Scan for the cell matching the given text and deliver its [x, y] coordinate at center. 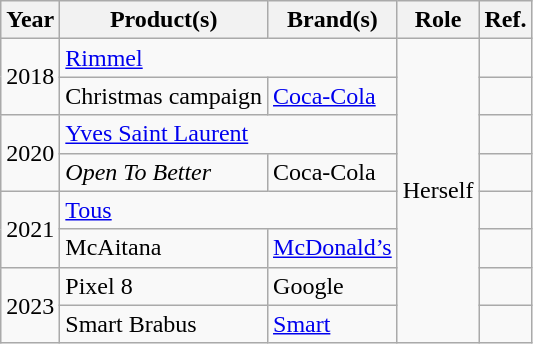
Brand(s) [333, 20]
Role [438, 20]
Herself [438, 191]
Open To Better [164, 172]
Yves Saint Laurent [228, 134]
McDonald’s [333, 248]
Tous [228, 210]
Smart [333, 324]
2018 [30, 77]
Product(s) [164, 20]
2023 [30, 305]
2020 [30, 153]
Year [30, 20]
Ref. [506, 20]
Google [333, 286]
2021 [30, 229]
Rimmel [228, 58]
Christmas campaign [164, 96]
Smart Brabus [164, 324]
Pixel 8 [164, 286]
McAitana [164, 248]
